Pinpoint the cell where the given text exists, returning its [x, y] midpoint coordinate. 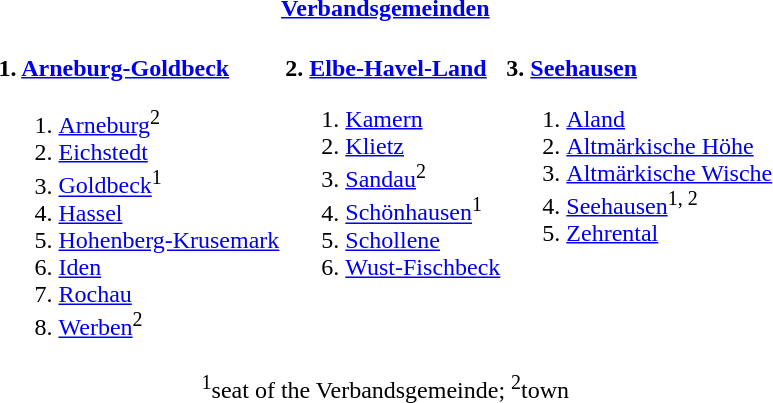
2. Elbe-Havel-LandKamernKlietzSandau2Schönhausen1ScholleneWust-Fischbeck [393, 196]
